Output the [x, y] coordinate of the center of the cell containing the given text.  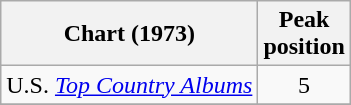
Peakposition [304, 34]
Chart (1973) [130, 34]
U.S. Top Country Albums [130, 85]
5 [304, 85]
